Search for the cell housing the specified text and yield its [x, y] center coordinate. 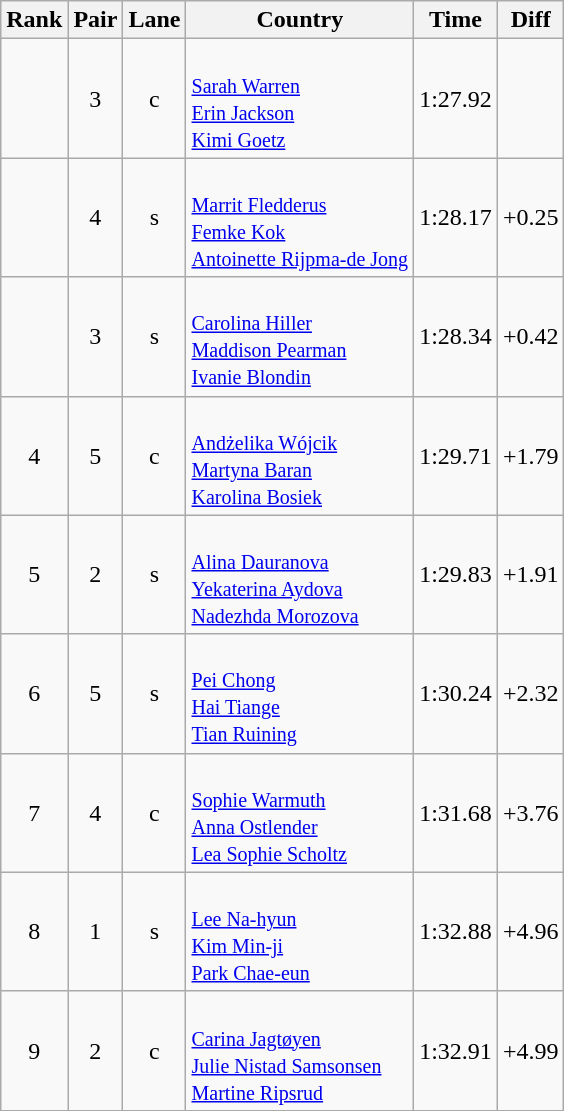
+4.96 [530, 932]
+1.79 [530, 456]
Marrit FledderusFemke KokAntoinette Rijpma-de Jong [300, 218]
Country [300, 20]
Sarah WarrenErin JacksonKimi Goetz [300, 98]
Pei ChongHai TiangeTian Ruining [300, 694]
1:32.91 [456, 1050]
6 [34, 694]
9 [34, 1050]
Pair [96, 20]
7 [34, 812]
Lane [154, 20]
+0.25 [530, 218]
Carolina HillerMaddison PearmanIvanie Blondin [300, 336]
8 [34, 932]
1:32.88 [456, 932]
1:29.71 [456, 456]
+3.76 [530, 812]
1:27.92 [456, 98]
Rank [34, 20]
1:28.17 [456, 218]
1:31.68 [456, 812]
Andżelika WójcikMartyna BaranKarolina Bosiek [300, 456]
+4.99 [530, 1050]
Carina JagtøyenJulie Nistad SamsonsenMartine Ripsrud [300, 1050]
Alina DauranovaYekaterina AydovaNadezhda Morozova [300, 574]
1:28.34 [456, 336]
Diff [530, 20]
+2.32 [530, 694]
1:29.83 [456, 574]
1 [96, 932]
1:30.24 [456, 694]
Sophie WarmuthAnna OstlenderLea Sophie Scholtz [300, 812]
Time [456, 20]
+0.42 [530, 336]
Lee Na-hyunKim Min-jiPark Chae-eun [300, 932]
+1.91 [530, 574]
